Detect which cell encompasses the target text, then output its (x, y) center coordinate. 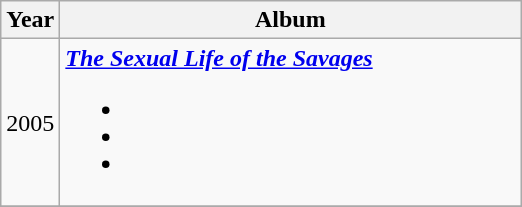
Year (30, 20)
Album (290, 20)
2005 (30, 122)
The Sexual Life of the Savages (290, 122)
